Determine the (X, Y) coordinate at the center of the cell enclosing the given text.  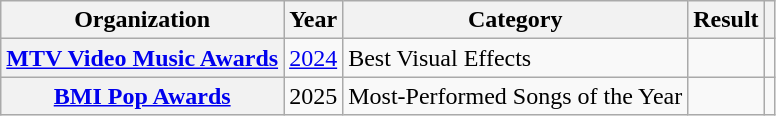
Best Visual Effects (516, 58)
2025 (314, 96)
Most-Performed Songs of the Year (516, 96)
MTV Video Music Awards (142, 58)
2024 (314, 58)
BMI Pop Awards (142, 96)
Organization (142, 20)
Category (516, 20)
Result (726, 20)
Year (314, 20)
